Output the [x, y] coordinate of the center of the cell containing the given text.  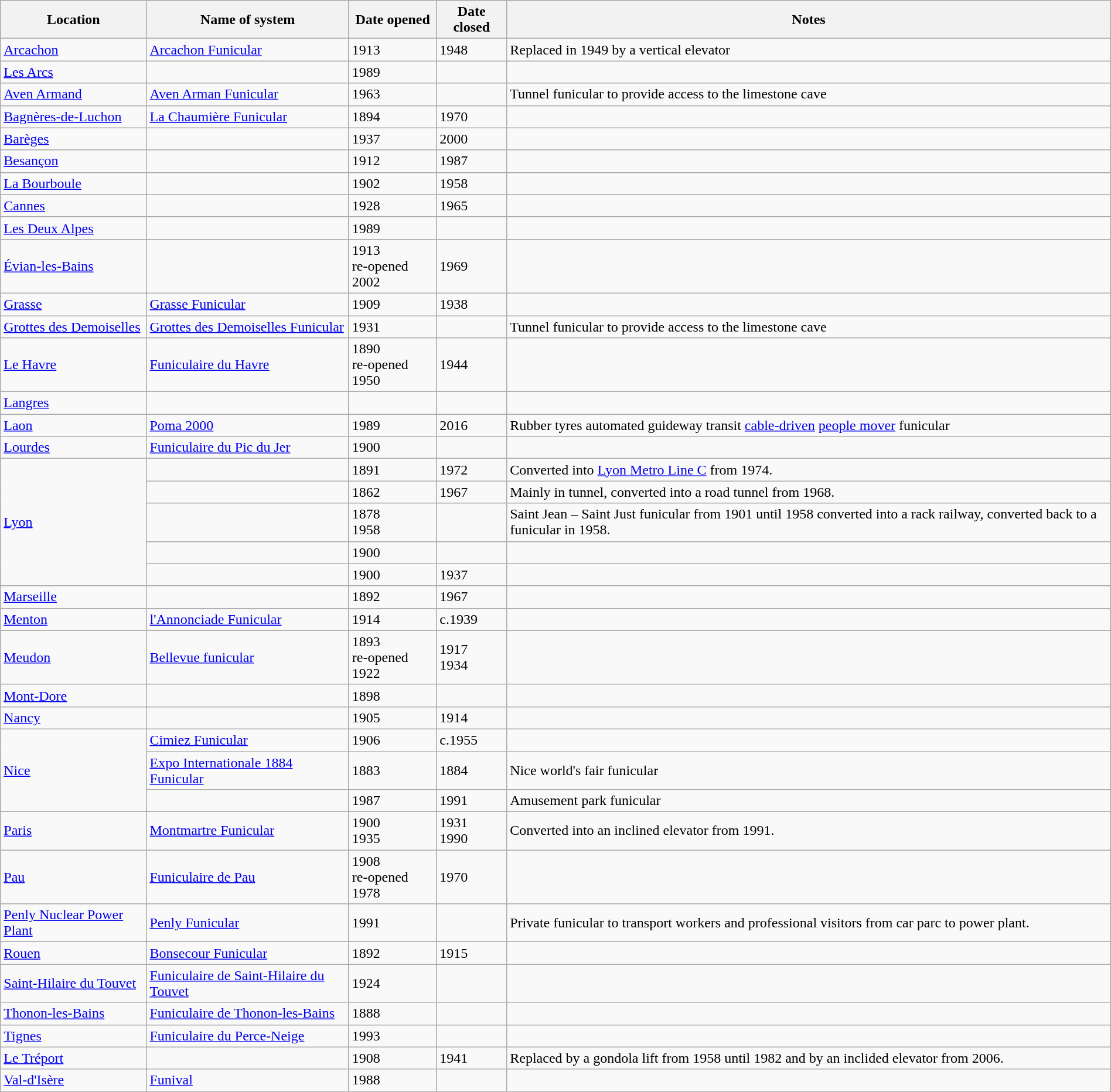
1969 [472, 266]
Converted into Lyon Metro Line C from 1974. [809, 470]
1898 [393, 695]
19001935 [393, 831]
Cimiez Funicular [247, 740]
1890re-opened 1950 [393, 365]
Aven Armand [74, 94]
Private funicular to transport workers and professional visitors from car parc to power plant. [809, 923]
Nice world's fair funicular [809, 770]
Menton [74, 619]
1944 [472, 365]
Funiculaire de Pau [247, 877]
19171934 [472, 657]
1948 [472, 50]
Expo Internationale 1884 Funicular [247, 770]
Thonon-les-Bains [74, 1013]
1913re-opened 2002 [393, 266]
1913 [393, 50]
2016 [472, 425]
Marseille [74, 597]
l'Annonciade Funicular [247, 619]
1972 [472, 470]
Bellevue funicular [247, 657]
1938 [472, 304]
Saint-Hilaire du Touvet [74, 983]
Mainly in tunnel, converted into a road tunnel from 1968. [809, 492]
1902 [393, 183]
1993 [393, 1036]
Nancy [74, 718]
Évian-les-Bains [74, 266]
1928 [393, 206]
1941 [472, 1058]
1924 [393, 983]
1909 [393, 304]
Date opened [393, 20]
Penly Funicular [247, 923]
Les Deux Alpes [74, 228]
1862 [393, 492]
Montmartre Funicular [247, 831]
La Chaumière Funicular [247, 117]
Converted into an inclined elevator from 1991. [809, 831]
Amusement park funicular [809, 801]
1883 [393, 770]
Bonsecour Funicular [247, 953]
1915 [472, 953]
1965 [472, 206]
Barèges [74, 139]
Cannes [74, 206]
Penly Nuclear Power Plant [74, 923]
1888 [393, 1013]
1958 [472, 183]
Le Havre [74, 365]
Funiculaire de Thonon-les-Bains [247, 1013]
La Bourboule [74, 183]
Paris [74, 831]
Val-d'Isère [74, 1080]
Besançon [74, 161]
Rouen [74, 953]
1963 [393, 94]
Arcachon [74, 50]
Arcachon Funicular [247, 50]
Langres [74, 403]
Le Tréport [74, 1058]
1931 [393, 326]
1893re-opened 1922 [393, 657]
1905 [393, 718]
Funiculaire de Saint-Hilaire du Touvet [247, 983]
1894 [393, 117]
Funiculaire du Havre [247, 365]
Grottes des Demoiselles [74, 326]
Location [74, 20]
Grasse Funicular [247, 304]
1884 [472, 770]
19311990 [472, 831]
Funiculaire du Pic du Jer [247, 448]
18781958 [393, 523]
Funiculaire du Perce-Neige [247, 1036]
Name of system [247, 20]
Mont-Dore [74, 695]
Grasse [74, 304]
1906 [393, 740]
Lourdes [74, 448]
Notes [809, 20]
Replaced in 1949 by a vertical elevator [809, 50]
1908re-opened 1978 [393, 877]
Lyon [74, 523]
Saint Jean – Saint Just funicular from 1901 until 1958 converted into a rack railway, converted back to a funicular in 1958. [809, 523]
Meudon [74, 657]
1988 [393, 1080]
1908 [393, 1058]
Bagnères-de-Luchon [74, 117]
Pau [74, 877]
Replaced by a gondola lift from 1958 until 1982 and by an inclided elevator from 2006. [809, 1058]
1891 [393, 470]
Rubber tyres automated guideway transit cable-driven people mover funicular [809, 425]
Les Arcs [74, 72]
Nice [74, 770]
Aven Arman Funicular [247, 94]
Grottes des Demoiselles Funicular [247, 326]
Funival [247, 1080]
Laon [74, 425]
1912 [393, 161]
c.1955 [472, 740]
Tignes [74, 1036]
2000 [472, 139]
c.1939 [472, 619]
Date closed [472, 20]
Poma 2000 [247, 425]
